Locate the cell with the specified text and output its (x, y) center coordinate. 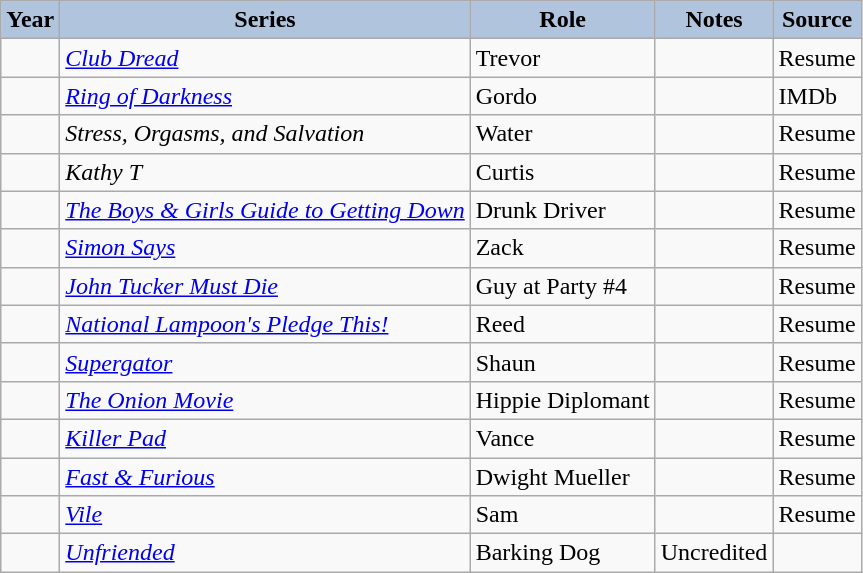
Stress, Orgasms, and Salvation (265, 134)
Gordo (562, 96)
Vile (265, 515)
Supergator (265, 362)
Guy at Party #4 (562, 286)
Trevor (562, 58)
Drunk Driver (562, 210)
Year (30, 20)
Shaun (562, 362)
Dwight Mueller (562, 477)
National Lampoon's Pledge This! (265, 324)
Zack (562, 248)
Hippie Diplomant (562, 400)
The Onion Movie (265, 400)
Killer Pad (265, 438)
Ring of Darkness (265, 96)
IMDb (817, 96)
Water (562, 134)
Curtis (562, 172)
Barking Dog (562, 553)
Notes (714, 20)
Vance (562, 438)
Role (562, 20)
Fast & Furious (265, 477)
Source (817, 20)
Reed (562, 324)
Sam (562, 515)
Club Dread (265, 58)
Simon Says (265, 248)
Unfriended (265, 553)
Series (265, 20)
Kathy T (265, 172)
The Boys & Girls Guide to Getting Down (265, 210)
John Tucker Must Die (265, 286)
Uncredited (714, 553)
